Return (X, Y) of the center of cell containing provided text 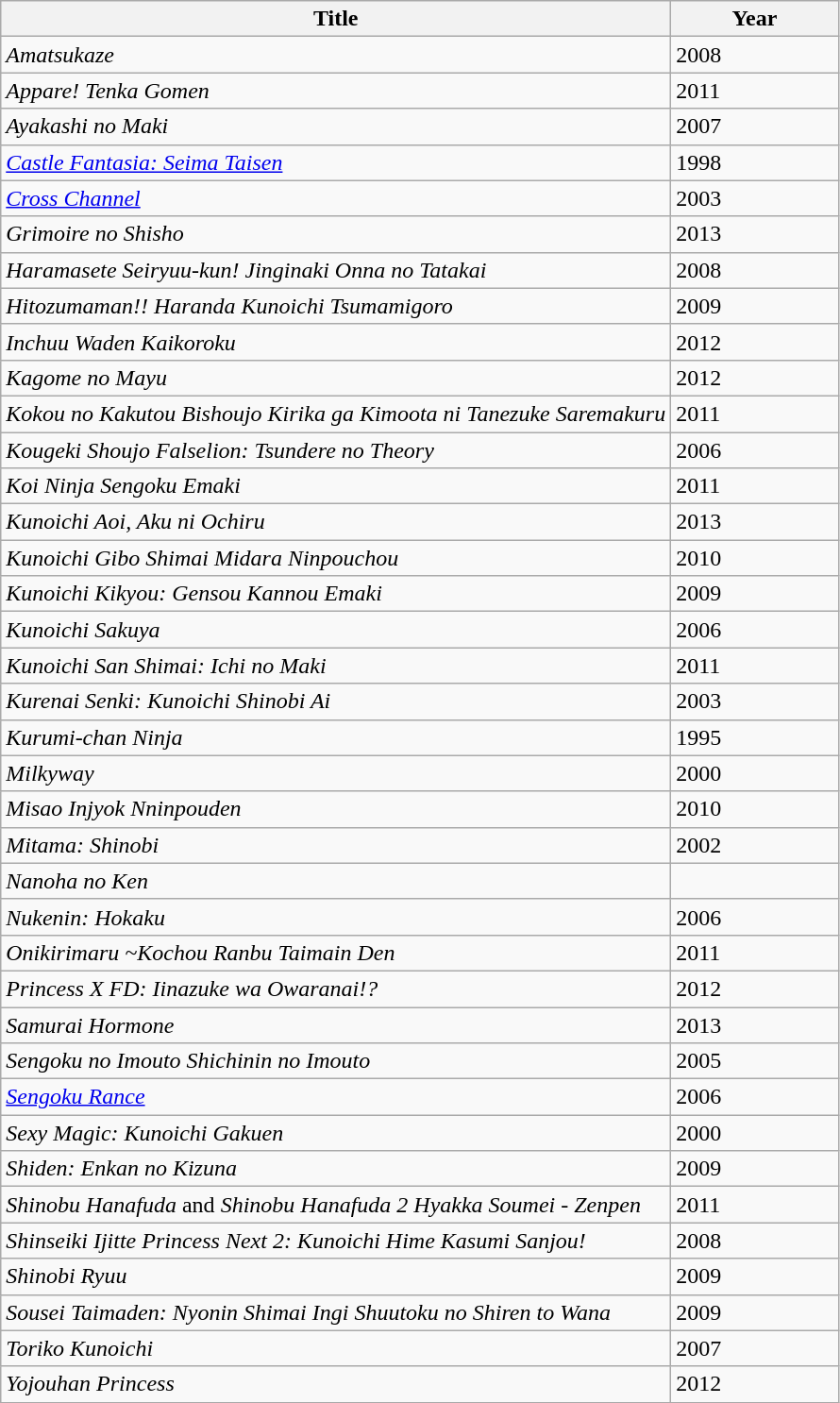
Nanoha no Ken (336, 881)
Appare! Tenka Gomen (336, 91)
Onikirimaru ~Kochou Ranbu Taimain Den (336, 953)
Grimoire no Shisho (336, 234)
Milkyway (336, 773)
Year (755, 19)
Toriko Kunoichi (336, 1348)
Castle Fantasia: Seima Taisen (336, 162)
Kunoichi Aoi, Aku ni Ochiru (336, 522)
Sexy Magic: Kunoichi Gakuen (336, 1133)
2005 (755, 1061)
Title (336, 19)
Kougeki Shoujo Falselion: Tsundere no Theory (336, 450)
Princess X FD: Iinazuke wa Owaranai!? (336, 989)
Ayakashi no Maki (336, 127)
Nukenin: Hokaku (336, 917)
Kurenai Senki: Kunoichi Shinobi Ai (336, 701)
Haramasete Seiryuu-kun! Jinginaki Onna no Tatakai (336, 270)
Hitozumaman!! Haranda Kunoichi Tsumamigoro (336, 306)
Sengoku Rance (336, 1097)
Shinobu Hanafuda and Shinobu Hanafuda 2 Hyakka Soumei - Zenpen (336, 1205)
1998 (755, 162)
Koi Ninja Sengoku Emaki (336, 486)
Kurumi-chan Ninja (336, 737)
Shiden: Enkan no Kizuna (336, 1169)
2002 (755, 845)
Sousei Taimaden: Nyonin Shimai Ingi Shuutoku no Shiren to Wana (336, 1312)
Cross Channel (336, 198)
Kunoichi Gibo Shimai Midara Ninpouchou (336, 558)
Kagome no Mayu (336, 378)
Shinobi Ryuu (336, 1276)
Kunoichi Sakuya (336, 630)
1995 (755, 737)
Kunoichi Kikyou: Gensou Kannou Emaki (336, 594)
Inchuu Waden Kaikoroku (336, 342)
Yojouhan Princess (336, 1384)
Samurai Hormone (336, 1024)
Amatsukaze (336, 55)
Kokou no Kakutou Bishoujo Kirika ga Kimoota ni Tanezuke Saremakuru (336, 414)
Shinseiki Ijitte Princess Next 2: Kunoichi Hime Kasumi Sanjou! (336, 1241)
Kunoichi San Shimai: Ichi no Maki (336, 666)
Sengoku no Imouto Shichinin no Imouto (336, 1061)
Mitama: Shinobi (336, 845)
Misao Injyok Nninpouden (336, 809)
